Determine the [x, y] coordinate at the center of the cell enclosing the given text.  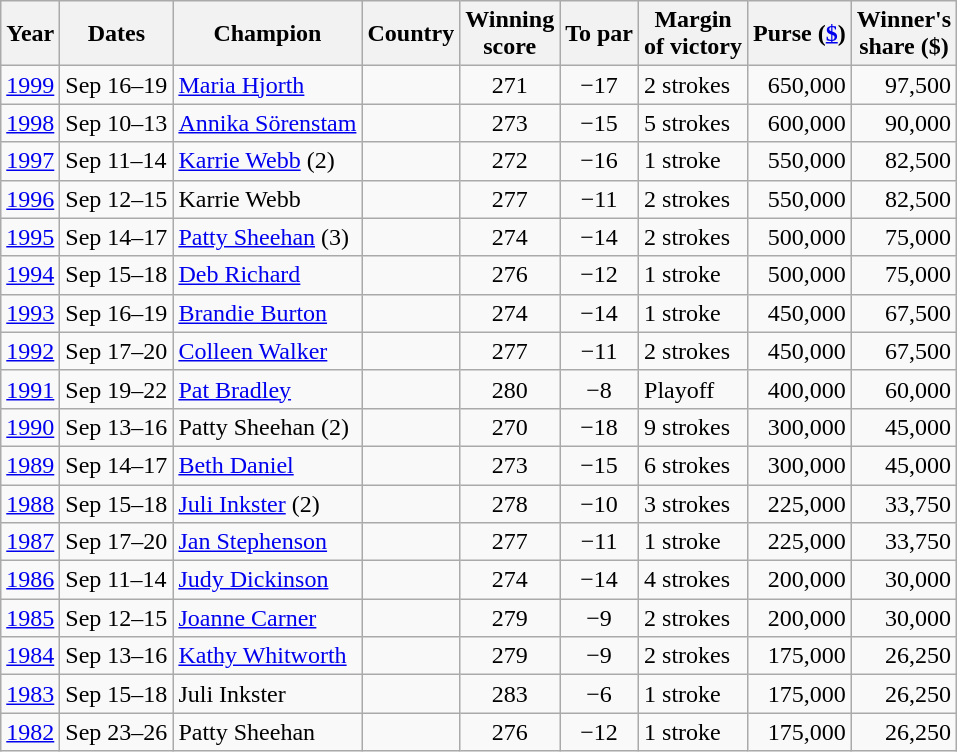
272 [510, 161]
1988 [30, 503]
Dates [116, 34]
1996 [30, 199]
270 [510, 427]
−10 [600, 503]
Country [411, 34]
Brandie Burton [268, 313]
Juli Inkster [268, 694]
1987 [30, 542]
Joanne Carner [268, 618]
Purse ($) [800, 34]
Deb Richard [268, 275]
Playoff [694, 389]
271 [510, 85]
1995 [30, 237]
1999 [30, 85]
1990 [30, 427]
−6 [600, 694]
−8 [600, 389]
1985 [30, 618]
Sep 10–13 [116, 123]
60,000 [904, 389]
Winningscore [510, 34]
Judy Dickinson [268, 580]
−17 [600, 85]
Juli Inkster (2) [268, 503]
Maria Hjorth [268, 85]
9 strokes [694, 427]
To par [600, 34]
Winner'sshare ($) [904, 34]
Patty Sheehan (3) [268, 237]
1993 [30, 313]
5 strokes [694, 123]
1984 [30, 656]
283 [510, 694]
Pat Bradley [268, 389]
280 [510, 389]
Champion [268, 34]
Patty Sheehan (2) [268, 427]
Colleen Walker [268, 351]
1997 [30, 161]
1998 [30, 123]
Year [30, 34]
Karrie Webb [268, 199]
Jan Stephenson [268, 542]
1992 [30, 351]
−16 [600, 161]
90,000 [904, 123]
Karrie Webb (2) [268, 161]
400,000 [800, 389]
Kathy Whitworth [268, 656]
Sep 23–26 [116, 732]
Annika Sörenstam [268, 123]
1991 [30, 389]
650,000 [800, 85]
278 [510, 503]
Marginof victory [694, 34]
3 strokes [694, 503]
4 strokes [694, 580]
Sep 19–22 [116, 389]
6 strokes [694, 465]
Patty Sheehan [268, 732]
1994 [30, 275]
1986 [30, 580]
97,500 [904, 85]
1982 [30, 732]
600,000 [800, 123]
1983 [30, 694]
−18 [600, 427]
1989 [30, 465]
Beth Daniel [268, 465]
